Pinpoint the cell where the given text exists, returning its [x, y] midpoint coordinate. 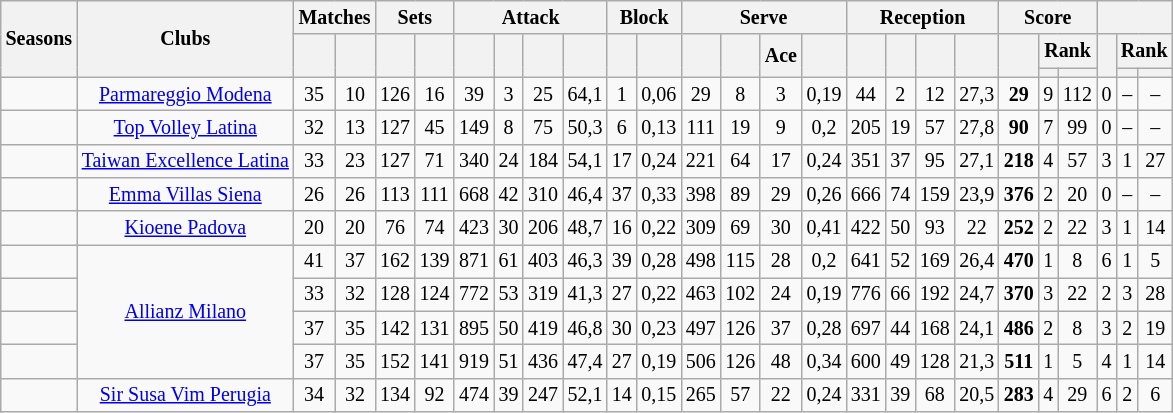
Score [1048, 18]
113 [394, 194]
24,7 [977, 294]
Clubs [186, 39]
49 [900, 362]
641 [866, 262]
20,5 [977, 396]
10 [354, 94]
331 [866, 396]
486 [1018, 328]
64,1 [585, 94]
697 [866, 328]
92 [434, 396]
351 [866, 160]
Seasons [39, 39]
27,3 [977, 94]
Kioene Padova [186, 228]
45 [434, 128]
48 [781, 362]
25 [542, 94]
423 [474, 228]
52 [900, 262]
871 [474, 262]
169 [934, 262]
46,3 [585, 262]
252 [1018, 228]
Block [644, 18]
76 [394, 228]
149 [474, 128]
54,1 [585, 160]
Parmareggio Modena [186, 94]
41,3 [585, 294]
497 [700, 328]
64 [740, 160]
75 [542, 128]
0,33 [659, 194]
13 [354, 128]
Taiwan Excellence Latina [186, 160]
772 [474, 294]
115 [740, 262]
134 [394, 396]
46,8 [585, 328]
600 [866, 362]
53 [508, 294]
Sets [414, 18]
51 [508, 362]
42 [508, 194]
192 [934, 294]
205 [866, 128]
776 [866, 294]
61 [508, 262]
46,4 [585, 194]
139 [434, 262]
340 [474, 160]
27,8 [977, 128]
68 [934, 396]
310 [542, 194]
Matches [335, 18]
370 [1018, 294]
27,1 [977, 160]
919 [474, 362]
168 [934, 328]
0,06 [659, 94]
Serve [764, 18]
Top Volley Latina [186, 128]
142 [394, 328]
309 [700, 228]
131 [434, 328]
206 [542, 228]
34 [314, 396]
124 [434, 294]
23,9 [977, 194]
498 [700, 262]
0,41 [824, 228]
184 [542, 160]
26,4 [977, 262]
Emma Villas Siena [186, 194]
247 [542, 396]
90 [1018, 128]
66 [900, 294]
71 [434, 160]
159 [934, 194]
0,26 [824, 194]
99 [1078, 128]
221 [700, 160]
506 [700, 362]
102 [740, 294]
50,3 [585, 128]
Allianz Milano [186, 312]
95 [934, 160]
93 [934, 228]
668 [474, 194]
0,34 [824, 362]
69 [740, 228]
398 [700, 194]
283 [1018, 396]
0,15 [659, 396]
112 [1078, 94]
152 [394, 362]
403 [542, 262]
218 [1018, 160]
470 [1018, 262]
141 [434, 362]
436 [542, 362]
Attack [530, 18]
89 [740, 194]
24,1 [977, 328]
Reception [922, 18]
7 [1048, 128]
23 [354, 160]
463 [700, 294]
422 [866, 228]
419 [542, 328]
41 [314, 262]
Sir Susa Vim Perugia [186, 396]
21,3 [977, 362]
0,13 [659, 128]
Ace [781, 56]
265 [700, 396]
48,7 [585, 228]
319 [542, 294]
511 [1018, 362]
376 [1018, 194]
0,23 [659, 328]
474 [474, 396]
162 [394, 262]
12 [934, 94]
47,4 [585, 362]
52,1 [585, 396]
895 [474, 328]
666 [866, 194]
